Provide the [X, Y] coordinate of the cell's center where the given text is located.  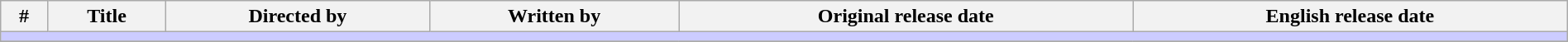
Original release date [906, 16]
# [24, 16]
English release date [1350, 16]
Written by [554, 16]
Directed by [298, 16]
Title [107, 16]
